Return [x, y] of the center of cell containing provided text 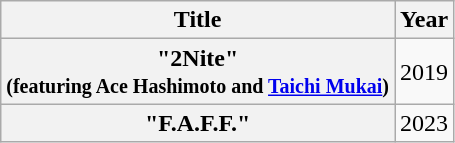
2019 [424, 72]
Title [198, 20]
Year [424, 20]
2023 [424, 123]
"2Nite"(featuring Ace Hashimoto and Taichi Mukai) [198, 72]
"F.A.F.F." [198, 123]
